Search for the cell housing the specified text and yield its (X, Y) center coordinate. 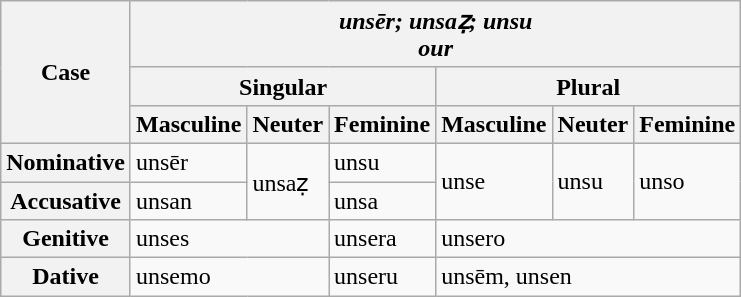
unsa (382, 201)
unses (229, 239)
unsēm, unsen (588, 277)
Case (66, 72)
unsemo (229, 277)
Nominative (66, 162)
unsera (382, 239)
unse (494, 181)
unsēr (188, 162)
unsero (588, 239)
unseru (382, 277)
Dative (66, 277)
unsēr; unsaẓ; unsu our (435, 34)
unso (688, 181)
unsaẓ (288, 181)
Plural (588, 86)
unsan (188, 201)
Singular (282, 86)
Accusative (66, 201)
Genitive (66, 239)
